Locate the cell with the specified text and output its (X, Y) center coordinate. 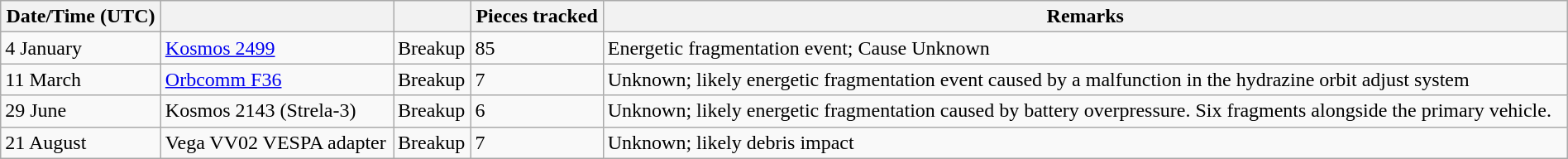
Unknown; likely energetic fragmentation caused by battery overpressure. Six fragments alongside the primary vehicle. (1085, 111)
Vega VV02 VESPA adapter (276, 142)
Energetic fragmentation event; Cause Unknown (1085, 48)
29 June (81, 111)
Kosmos 2499 (276, 48)
Remarks (1085, 17)
Date/Time (UTC) (81, 17)
Unknown; likely energetic fragmentation event caused by a malfunction in the hydrazine orbit adjust system (1085, 79)
Kosmos 2143 (Strela-3) (276, 111)
85 (537, 48)
Orbcomm F36 (276, 79)
6 (537, 111)
4 January (81, 48)
11 March (81, 79)
21 August (81, 142)
Unknown; likely debris impact (1085, 142)
Pieces tracked (537, 17)
